Output the (X, Y) coordinate of the center of the cell containing the given text.  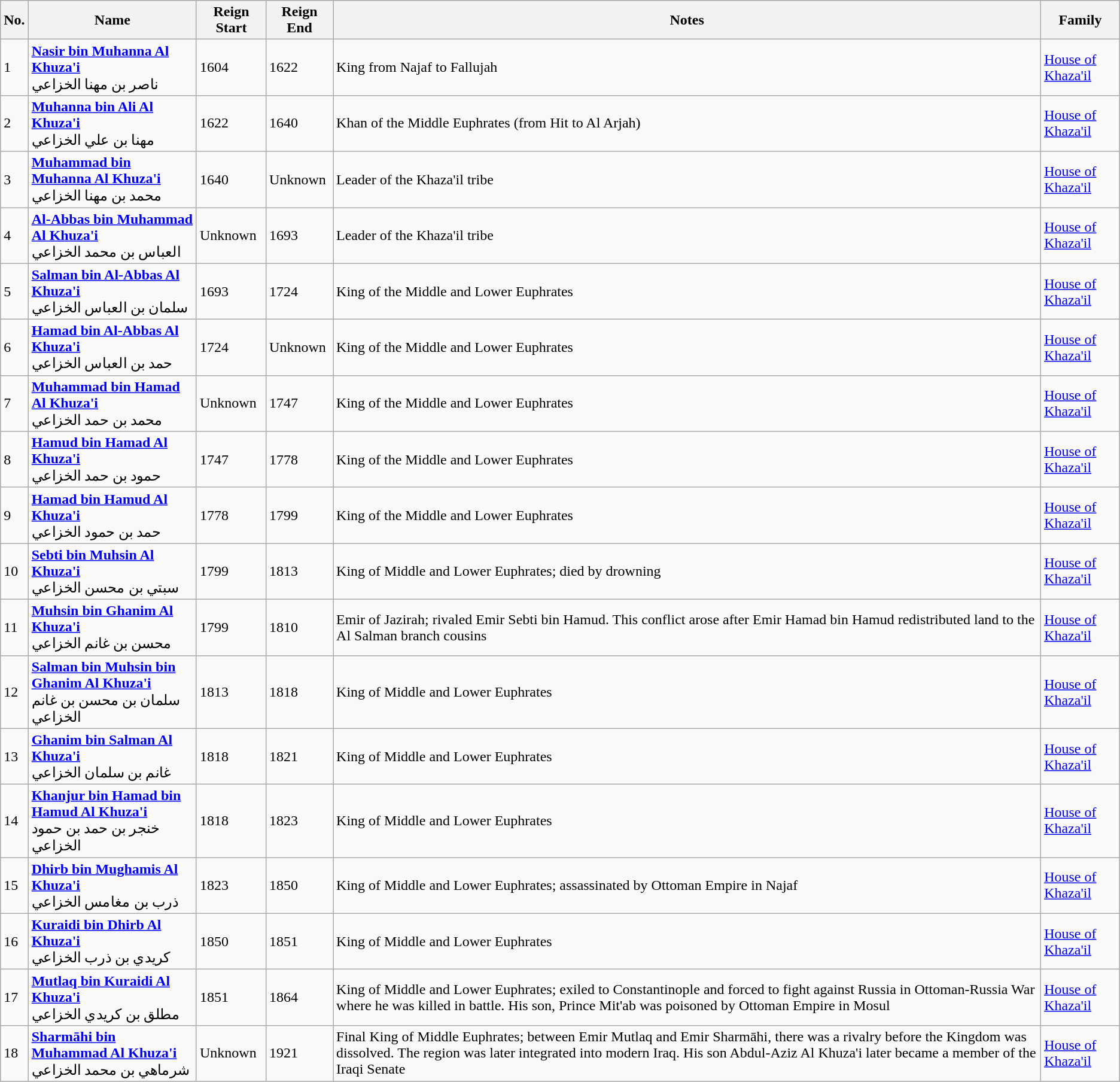
15 (14, 886)
Muhanna bin Ali Al Khuza'i مهنا بن علي الخزاعي (112, 123)
Reign Start (231, 20)
10 (14, 572)
Salman bin Muhsin bin Ghanim Al Khuza'i سلمان بن محسن بن غانم الخزاعي (112, 692)
Sebti bin Muhsin Al Khuza'i سبتي بن محسن الخزاعي (112, 572)
14 (14, 821)
11 (14, 627)
Hamud bin Hamad Al Khuza'i حمود بن حمد الخزاعي (112, 460)
Name (112, 20)
Hamad bin Hamud Al Khuza'i حمد بن حمود الخزاعي (112, 515)
Reign End (300, 20)
Nasir bin Muhanna Al Khuza'i ناصر بن مهنا الخزاعي (112, 68)
King of Middle and Lower Euphrates; died by drowning (687, 572)
Khanjur bin Hamad bin Hamud Al Khuza'i خنجر بن حمد بن حمود الخزاعي (112, 821)
Salman bin Al-Abbas Al Khuza'i سلمان بن العباس الخزاعي (112, 291)
Al-Abbas bin Muhammad Al Khuza'i العباس بن محمد الخزاعي (112, 235)
1921 (300, 1053)
9 (14, 515)
5 (14, 291)
Kuraidi bin Dhirb Al Khuza'i كريدي بن ذرب الخزاعي (112, 941)
7 (14, 403)
Muhammad bin Hamad Al Khuza'i محمد بن حمد الخزاعي (112, 403)
No. (14, 20)
1 (14, 68)
4 (14, 235)
18 (14, 1053)
Muhammad bin Muhanna Al Khuza'i محمد بن مهنا الخزاعي (112, 180)
Ghanim bin Salman Al Khuza'i غانم بن سلمان الخزاعي (112, 756)
16 (14, 941)
1821 (300, 756)
13 (14, 756)
12 (14, 692)
17 (14, 998)
Emir of Jazirah; rivaled Emir Sebti bin Hamud. This conflict arose after Emir Hamad bin Hamud redistributed land to the Al Salman branch cousins (687, 627)
Family (1081, 20)
Khan of the Middle Euphrates (from Hit to Al Arjah) (687, 123)
Notes (687, 20)
3 (14, 180)
1810 (300, 627)
6 (14, 348)
King from Najaf to Fallujah (687, 68)
Muhsin bin Ghanim Al Khuza'i محسن بن غانم الخزاعي (112, 627)
King of Middle and Lower Euphrates; assassinated by Ottoman Empire in Najaf (687, 886)
Hamad bin Al-Abbas Al Khuza'i حمد بن العباس الخزاعي (112, 348)
Sharmāhi bin Muhammad Al Khuza'iشرماهي بن محمد الخزاعي (112, 1053)
1864 (300, 998)
Mutlaq bin Kuraidi Al Khuza'i مطلق بن كريدي الخزاعي (112, 998)
1604 (231, 68)
Dhirb bin Mughamis Al Khuza'i ذرب بن مغامس الخزاعي (112, 886)
8 (14, 460)
2 (14, 123)
